From the cell containing the given text, extract its center point as [X, Y] coordinate. 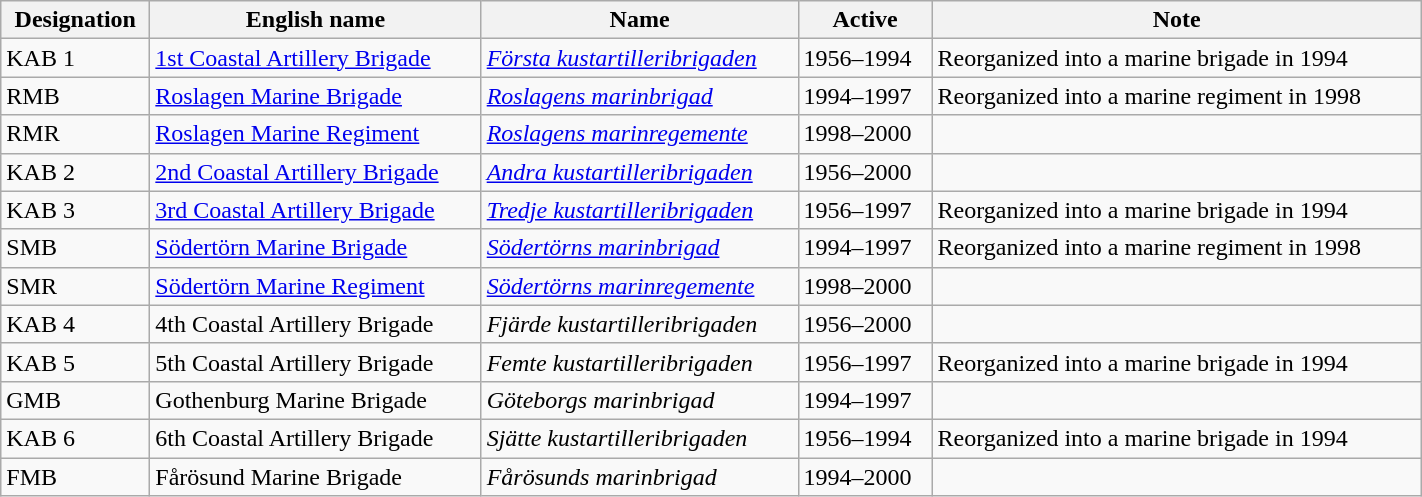
Göteborgs marinbrigad [640, 400]
4th Coastal Artillery Brigade [316, 324]
Name [640, 20]
English name [316, 20]
3rd Coastal Artillery Brigade [316, 210]
Active [865, 20]
RMR [76, 134]
KAB 3 [76, 210]
Roslagens marinbrigad [640, 96]
Tredje kustartilleribrigaden [640, 210]
Första kustartilleribrigaden [640, 58]
Södertörn Marine Brigade [316, 248]
KAB 4 [76, 324]
Fårösunds marinbrigad [640, 477]
Gothenburg Marine Brigade [316, 400]
Södertörn Marine Regiment [316, 286]
KAB 1 [76, 58]
RMB [76, 96]
FMB [76, 477]
1st Coastal Artillery Brigade [316, 58]
5th Coastal Artillery Brigade [316, 362]
2nd Coastal Artillery Brigade [316, 172]
1994–2000 [865, 477]
Fårösund Marine Brigade [316, 477]
KAB 6 [76, 438]
GMB [76, 400]
Note [1176, 20]
KAB 5 [76, 362]
Roslagen Marine Brigade [316, 96]
Femte kustartilleribrigaden [640, 362]
Roslagens marinregemente [640, 134]
6th Coastal Artillery Brigade [316, 438]
Sjätte kustartilleribrigaden [640, 438]
KAB 2 [76, 172]
Fjärde kustartilleribrigaden [640, 324]
Roslagen Marine Regiment [316, 134]
Andra kustartilleribrigaden [640, 172]
SMR [76, 286]
Designation [76, 20]
Södertörns marinregemente [640, 286]
Södertörns marinbrigad [640, 248]
SMB [76, 248]
